Output the [x, y] coordinate of the center of the cell containing the given text.  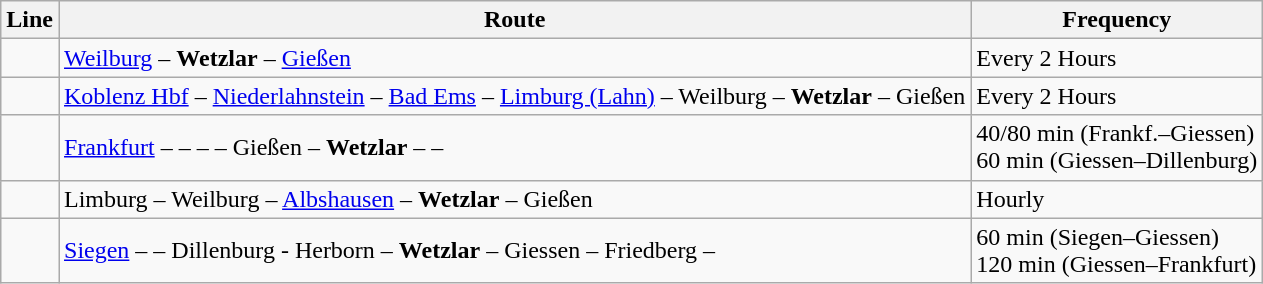
Weilburg – Wetzlar – Gießen [514, 58]
Limburg – Weilburg – Albshausen – Wetzlar – Gießen [514, 199]
40/80 min (Frankf.–Giessen)60 min (Giessen–Dillenburg) [1117, 148]
Siegen – – Dillenburg - Herborn – Wetzlar – Giessen – Friedberg – [514, 250]
60 min (Siegen–Giessen) 120 min (Giessen–Frankfurt) [1117, 250]
Hourly [1117, 199]
Koblenz Hbf – Niederlahnstein – Bad Ems – Limburg (Lahn) – Weilburg – Wetzlar – Gießen [514, 96]
Frequency [1117, 20]
Route [514, 20]
Line [30, 20]
Frankfurt – – – – Gießen – Wetzlar – – [514, 148]
